For the text-containing cell, return its midpoint in [X, Y] coordinate format. 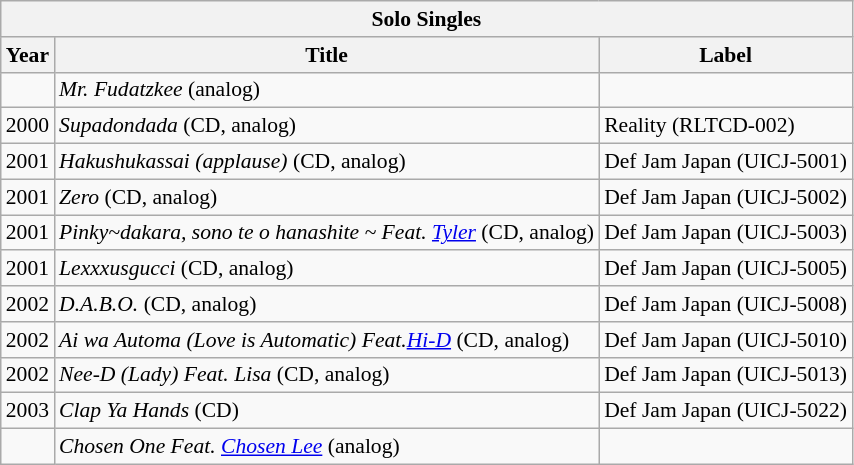
Def Jam Japan (UICJ-5001) [726, 162]
Def Jam Japan (UICJ-5010) [726, 340]
D.A.B.O. (CD, analog) [326, 304]
Chosen One Feat. Chosen Lee (analog) [326, 447]
Def Jam Japan (UICJ-5005) [726, 269]
2003 [28, 411]
Hakushukassai (applause) (CD, analog) [326, 162]
Def Jam Japan (UICJ-5013) [726, 375]
Def Jam Japan (UICJ-5003) [726, 233]
Lexxxusgucci (CD, analog) [326, 269]
Def Jam Japan (UICJ-5022) [726, 411]
Zero (CD, analog) [326, 197]
Def Jam Japan (UICJ-5008) [726, 304]
Supadondada (CD, analog) [326, 126]
Clap Ya Hands (CD) [326, 411]
Nee-D (Lady) Feat. Lisa (CD, analog) [326, 375]
2000 [28, 126]
Pinky~dakara, sono te o hanashite ~ Feat. Tyler (CD, analog) [326, 233]
Solo Singles [426, 19]
Mr. Fudatzkee (analog) [326, 90]
Ai wa Automa (Love is Automatic) Feat.Hi-D (CD, analog) [326, 340]
Reality (RLTCD-002) [726, 126]
Label [726, 55]
Title [326, 55]
Def Jam Japan (UICJ-5002) [726, 197]
Year [28, 55]
